Find where the given text appears and provide that cell's center as (x, y) coordinate. 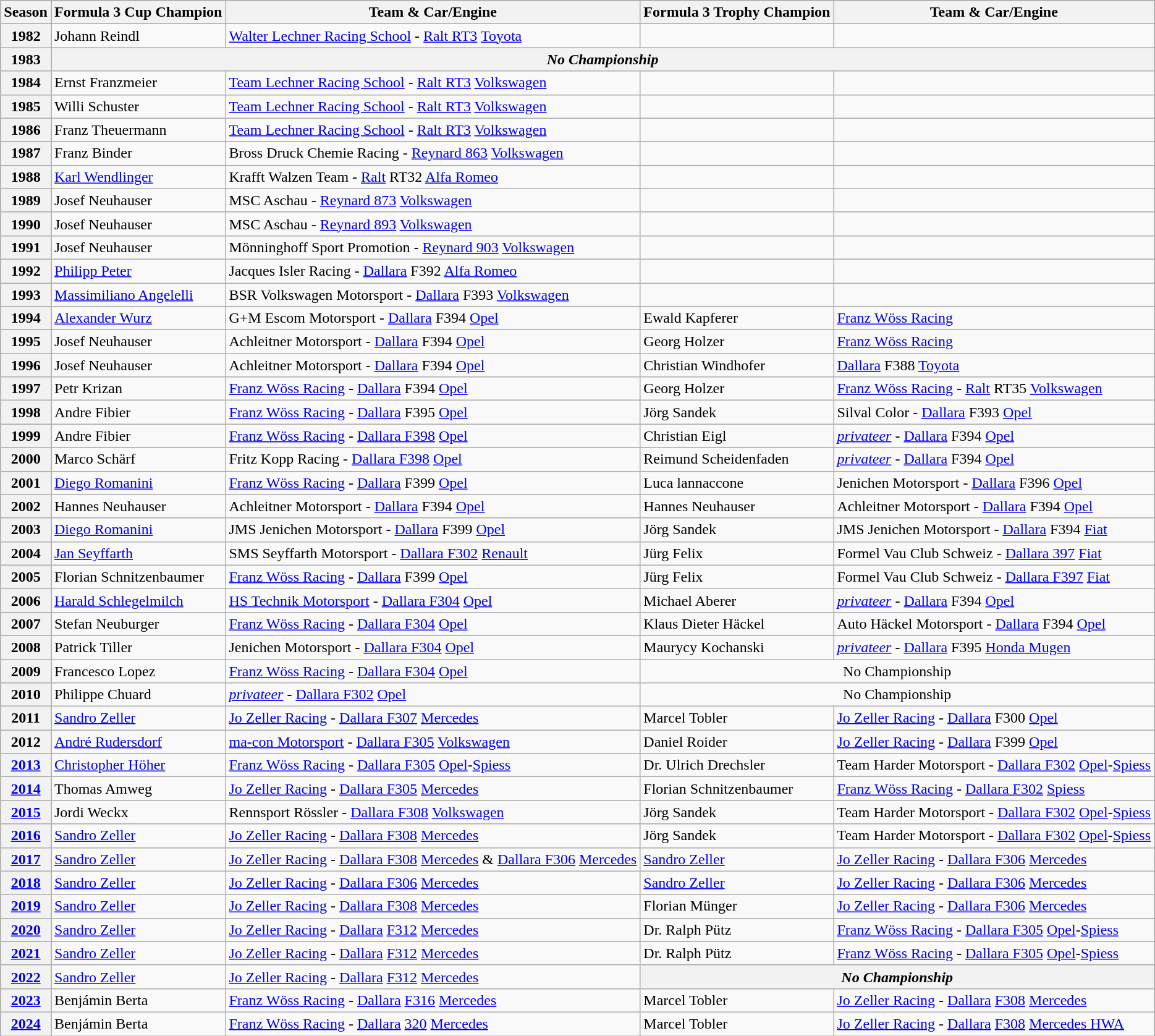
2011 (26, 718)
1997 (26, 389)
Jo Zeller Racing - Dallara F307 Mercedes (433, 718)
Franz Wöss Racing - Ralt RT35 Volkswagen (994, 389)
Franz Binder (138, 153)
Christopher Höher (138, 765)
Franz Theuermann (138, 130)
2024 (26, 1024)
SMS Seyffarth Motorsport - Dallara F302 Renault (433, 553)
2002 (26, 506)
Formel Vau Club Schweiz - Dallara 397 Fiat (994, 553)
JMS Jenichen Motorsport - Dallara F399 Opel (433, 530)
Franz Wöss Racing - Dallara F395 Opel (433, 412)
BSR Volkswagen Motorsport - Dallara F393 Volkswagen (433, 295)
Formula 3 Cup Champion (138, 12)
Michael Aberer (737, 600)
2016 (26, 836)
Krafft Walzen Team - Ralt RT32 Alfa Romeo (433, 177)
Alexander Wurz (138, 318)
2009 (26, 671)
G+M Escom Motorsport - Dallara F394 Opel (433, 318)
Harald Schlegelmilch (138, 600)
Ewald Kapferer (737, 318)
2022 (26, 977)
Florian Münger (737, 906)
2020 (26, 930)
ma-con Motorsport - Dallara F305 Volkswagen (433, 742)
1995 (26, 342)
2021 (26, 953)
Franz Wöss Racing - Dallara F302 Spiess (994, 789)
1991 (26, 247)
Bross Druck Chemie Racing - Reynard 863 Volkswagen (433, 153)
2000 (26, 459)
Franz Wöss Racing - Dallara 320 Mercedes (433, 1024)
Christian Eigl (737, 436)
HS Technik Motorsport - Dallara F304 Opel (433, 600)
Jo Zeller Racing - Dallara F300 Opel (994, 718)
2014 (26, 789)
1988 (26, 177)
2006 (26, 600)
1992 (26, 271)
2023 (26, 1000)
Marco Schärf (138, 459)
Petr Krizan (138, 389)
Stefan Neuburger (138, 624)
2015 (26, 812)
MSC Aschau - Reynard 893 Volkswagen (433, 224)
Mönninghoff Sport Promotion - Reynard 903 Volkswagen (433, 247)
Francesco Lopez (138, 671)
2003 (26, 530)
Daniel Roider (737, 742)
Jo Zeller Racing - Dallara F308 Mercedes & Dallara F306 Mercedes (433, 859)
Thomas Amweg (138, 789)
Patrick Tiller (138, 647)
1990 (26, 224)
Massimiliano Angelelli (138, 295)
Philipp Peter (138, 271)
2013 (26, 765)
JMS Jenichen Motorsport - Dallara F394 Fiat (994, 530)
2019 (26, 906)
1982 (26, 36)
2017 (26, 859)
1989 (26, 200)
André Rudersdorf (138, 742)
2018 (26, 883)
Jan Seyffarth (138, 553)
Jo Zeller Racing - Dallara F305 Mercedes (433, 789)
Fritz Kopp Racing - Dallara F398 Opel (433, 459)
Franz Wöss Racing - Dallara F394 Opel (433, 389)
privateer - Dallara F302 Opel (433, 695)
Christian Windhofer (737, 365)
2004 (26, 553)
Jordi Weckx (138, 812)
1985 (26, 106)
Karl Wendlinger (138, 177)
Reimund Scheidenfaden (737, 459)
Jenichen Motorsport - Dallara F396 Opel (994, 483)
Jacques Isler Racing - Dallara F392 Alfa Romeo (433, 271)
Walter Lechner Racing School - Ralt RT3 Toyota (433, 36)
Philippe Chuard (138, 695)
Dr. Ulrich Drechsler (737, 765)
1999 (26, 436)
1983 (26, 59)
2001 (26, 483)
Jo Zeller Racing - Dallara F399 Opel (994, 742)
Luca lannaccone (737, 483)
Ernst Franzmeier (138, 83)
2008 (26, 647)
Dallara F388 Toyota (994, 365)
Jo Zeller Racing - Dallara F308 Mercedes HWA (994, 1024)
Willi Schuster (138, 106)
Maurycy Kochanski (737, 647)
1994 (26, 318)
2012 (26, 742)
Franz Wöss Racing - Dallara F316 Mercedes (433, 1000)
1984 (26, 83)
1998 (26, 412)
Auto Häckel Motorsport - Dallara F394 Opel (994, 624)
privateer - Dallara F395 Honda Mugen (994, 647)
Johann Reindl (138, 36)
Rennsport Rössler - Dallara F308 Volkswagen (433, 812)
Klaus Dieter Häckel (737, 624)
MSC Aschau - Reynard 873 Volkswagen (433, 200)
2007 (26, 624)
1996 (26, 365)
2005 (26, 577)
Formula 3 Trophy Champion (737, 12)
2010 (26, 695)
1987 (26, 153)
Jenichen Motorsport - Dallara F304 Opel (433, 647)
Season (26, 12)
Silval Color - Dallara F393 Opel (994, 412)
1993 (26, 295)
Formel Vau Club Schweiz - Dallara F397 Fiat (994, 577)
Franz Wöss Racing - Dallara F398 Opel (433, 436)
1986 (26, 130)
